Scan for the cell matching the given text and deliver its [X, Y] coordinate at center. 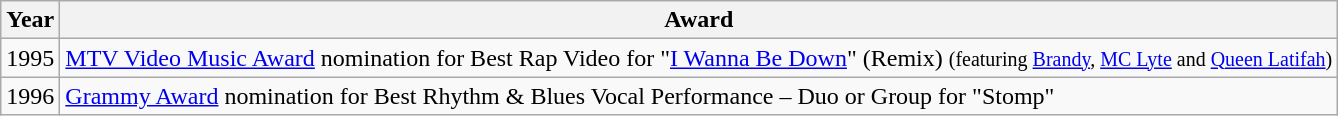
Year [30, 20]
Award [699, 20]
MTV Video Music Award nomination for Best Rap Video for "I Wanna Be Down" (Remix) (featuring Brandy, MC Lyte and Queen Latifah) [699, 58]
1996 [30, 96]
1995 [30, 58]
Grammy Award nomination for Best Rhythm & Blues Vocal Performance – Duo or Group for "Stomp" [699, 96]
